Find where the given text appears and provide that cell's center as (X, Y) coordinate. 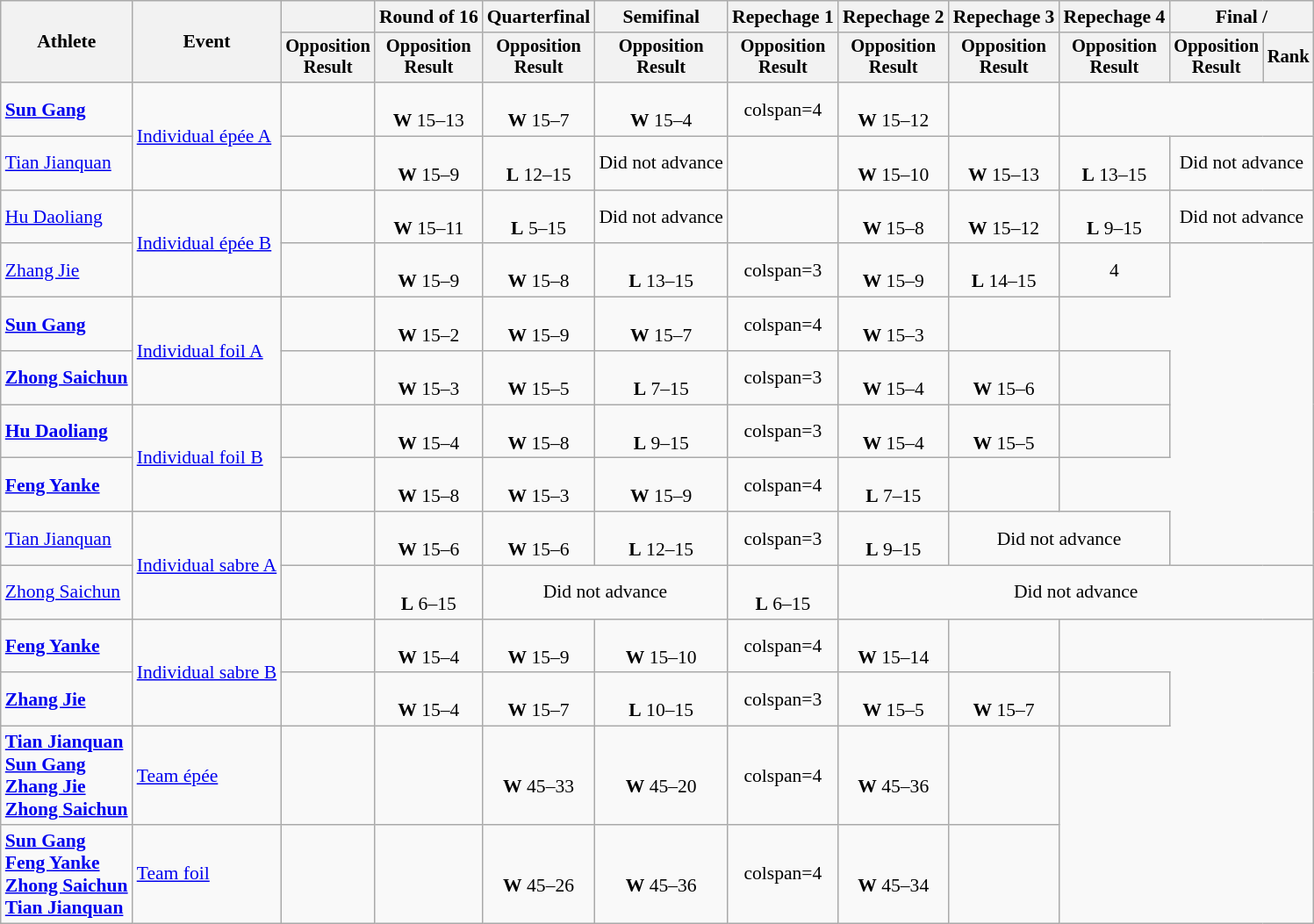
L 5–15 (539, 218)
Event (207, 42)
Individual épée B (207, 244)
W 45–26 (539, 874)
W 15–11 (428, 218)
Individual foil A (207, 351)
Repechage 3 (1004, 17)
Repechage 1 (783, 17)
Round of 16 (428, 17)
W 15–14 (894, 646)
Quarterfinal (539, 17)
Rank (1289, 58)
Sun GangFeng YankeZhong SaichunTian Jianquan (67, 874)
Team épée (207, 776)
W 15–2 (428, 325)
Repechage 2 (894, 17)
Semifinal (661, 17)
Individual épée A (207, 136)
W 45–20 (661, 776)
Repechage 4 (1114, 17)
Individual sabre A (207, 565)
W 45–34 (894, 874)
Final / (1241, 17)
W 45–33 (539, 776)
Individual foil B (207, 458)
Individual sabre B (207, 673)
Tian JianquanSun GangZhang JieZhong Saichun (67, 776)
L 14–15 (1004, 270)
4 (1114, 270)
Team foil (207, 874)
L 10–15 (661, 700)
Athlete (67, 42)
